Pinpoint the cell where the given text exists, returning its [x, y] midpoint coordinate. 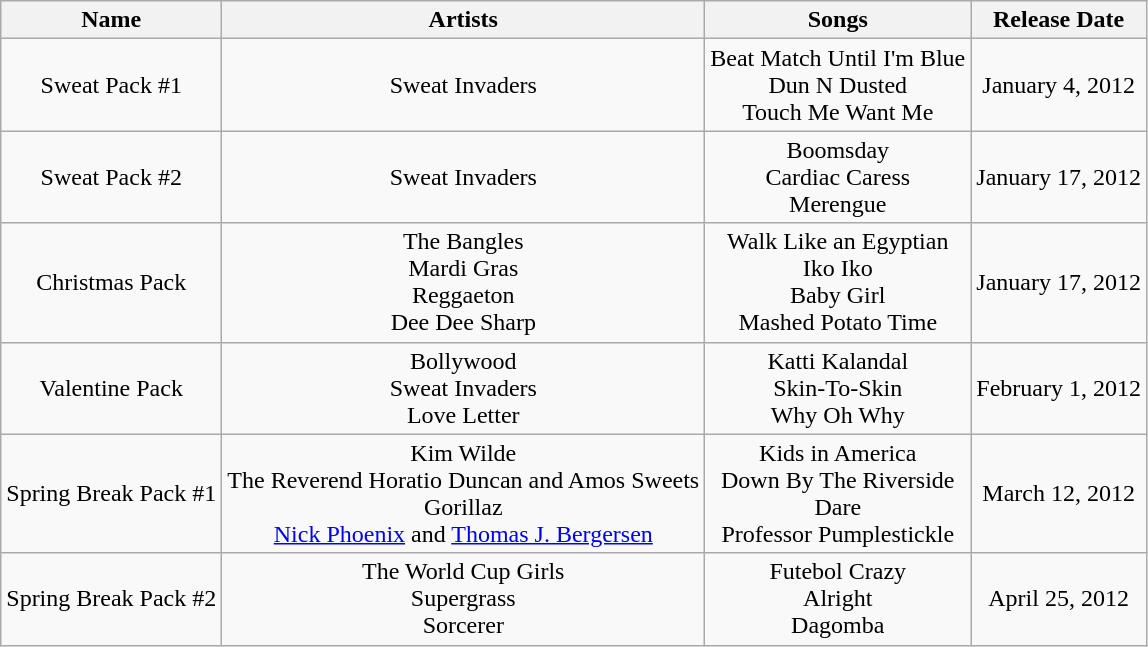
March 12, 2012 [1059, 494]
Bollywood Sweat Invaders Love Letter [464, 388]
Valentine Pack [112, 388]
The World Cup Girls Supergrass Sorcerer [464, 599]
Name [112, 20]
February 1, 2012 [1059, 388]
Artists [464, 20]
Spring Break Pack #1 [112, 494]
Sweat Pack #2 [112, 177]
BoomsdayCardiac CaressMerengue [838, 177]
Futebol Crazy Alright Dagomba [838, 599]
Kids in America Down By The RiversideDare Professor Pumplestickle [838, 494]
Songs [838, 20]
January 4, 2012 [1059, 85]
Sweat Pack #1 [112, 85]
Kim Wilde The Reverend Horatio Duncan and Amos SweetsGorillaz Nick Phoenix and Thomas J. Bergersen [464, 494]
April 25, 2012 [1059, 599]
Beat Match Until I'm BlueDun N DustedTouch Me Want Me [838, 85]
Christmas Pack [112, 282]
Release Date [1059, 20]
Katti Kalandal Skin-To-Skin Why Oh Why [838, 388]
Walk Like an Egyptian Iko Iko Baby Girl Mashed Potato Time [838, 282]
The Bangles Mardi Gras Reggaeton Dee Dee Sharp [464, 282]
Spring Break Pack #2 [112, 599]
